Scan for the cell matching the given text and deliver its [x, y] coordinate at center. 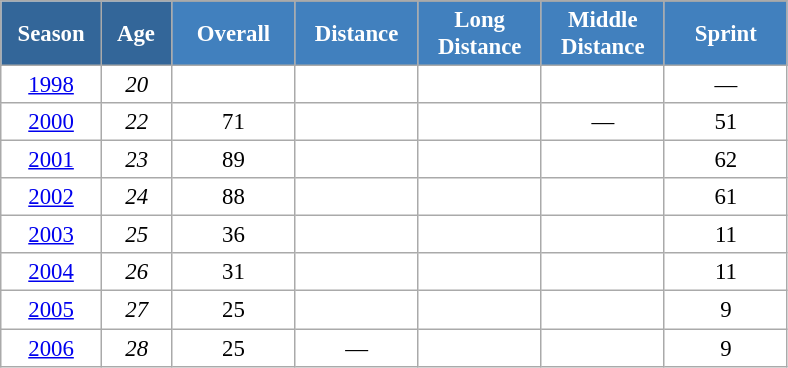
61 [726, 197]
Age [136, 34]
36 [234, 235]
20 [136, 85]
2000 [52, 122]
Distance [356, 34]
Season [52, 34]
89 [234, 160]
51 [726, 122]
2003 [52, 235]
Long Distance [480, 34]
71 [234, 122]
2001 [52, 160]
2004 [52, 273]
27 [136, 310]
26 [136, 273]
Middle Distance [602, 34]
88 [234, 197]
24 [136, 197]
22 [136, 122]
1998 [52, 85]
31 [234, 273]
Sprint [726, 34]
2002 [52, 197]
62 [726, 160]
Overall [234, 34]
23 [136, 160]
28 [136, 348]
2005 [52, 310]
2006 [52, 348]
